For the text-containing cell, return its midpoint in [x, y] coordinate format. 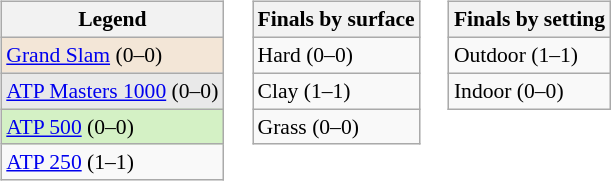
Clay (1–1) [336, 91]
Outdoor (1–1) [530, 55]
Grand Slam (0–0) [112, 55]
Finals by setting [530, 20]
ATP 250 (1–1) [112, 162]
ATP 500 (0–0) [112, 127]
Legend [112, 20]
Indoor (0–0) [530, 91]
Finals by surface [336, 20]
Grass (0–0) [336, 127]
Hard (0–0) [336, 55]
ATP Masters 1000 (0–0) [112, 91]
